From the cell containing the given text, extract its center point as (x, y) coordinate. 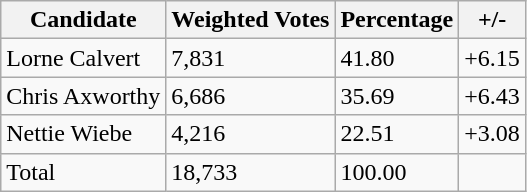
Candidate (84, 20)
41.80 (397, 58)
35.69 (397, 96)
Lorne Calvert (84, 58)
Weighted Votes (250, 20)
+6.43 (492, 96)
Nettie Wiebe (84, 134)
4,216 (250, 134)
+3.08 (492, 134)
22.51 (397, 134)
100.00 (397, 172)
Chris Axworthy (84, 96)
Percentage (397, 20)
+6.15 (492, 58)
7,831 (250, 58)
Total (84, 172)
+/- (492, 20)
18,733 (250, 172)
6,686 (250, 96)
